Search for the cell housing the specified text and yield its (X, Y) center coordinate. 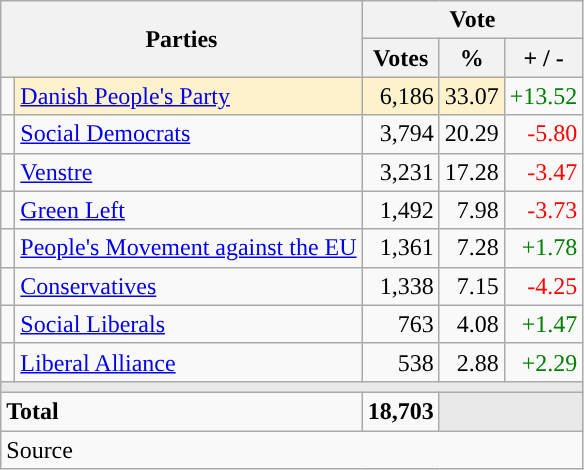
7.15 (472, 286)
33.07 (472, 96)
Liberal Alliance (188, 362)
% (472, 58)
Green Left (188, 210)
3,231 (400, 172)
538 (400, 362)
20.29 (472, 134)
+13.52 (544, 96)
People's Movement against the EU (188, 248)
Social Democrats (188, 134)
1,338 (400, 286)
Danish People's Party (188, 96)
+2.29 (544, 362)
3,794 (400, 134)
Social Liberals (188, 324)
Vote (472, 20)
Source (292, 449)
Total (182, 411)
7.28 (472, 248)
+ / - (544, 58)
+1.47 (544, 324)
-4.25 (544, 286)
17.28 (472, 172)
7.98 (472, 210)
763 (400, 324)
+1.78 (544, 248)
18,703 (400, 411)
1,361 (400, 248)
Venstre (188, 172)
-3.47 (544, 172)
6,186 (400, 96)
Votes (400, 58)
4.08 (472, 324)
Parties (182, 39)
-5.80 (544, 134)
1,492 (400, 210)
2.88 (472, 362)
-3.73 (544, 210)
Conservatives (188, 286)
